Find where the given text appears and provide that cell's center as [X, Y] coordinate. 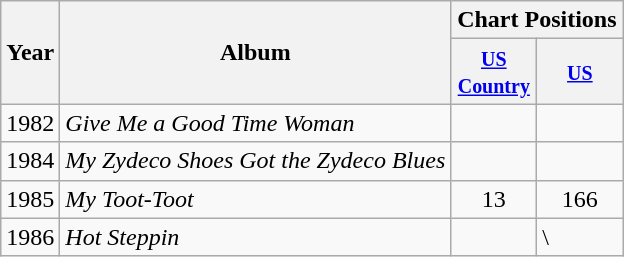
166 [580, 199]
US Country [494, 72]
\ [580, 237]
Hot Steppin [256, 237]
1982 [30, 123]
US [580, 72]
Give Me a Good Time Woman [256, 123]
My Toot-Toot [256, 199]
1986 [30, 237]
Album [256, 52]
13 [494, 199]
1985 [30, 199]
1984 [30, 161]
My Zydeco Shoes Got the Zydeco Blues [256, 161]
Chart Positions [537, 20]
Year [30, 52]
